Return [X, Y] of the center of cell containing provided text 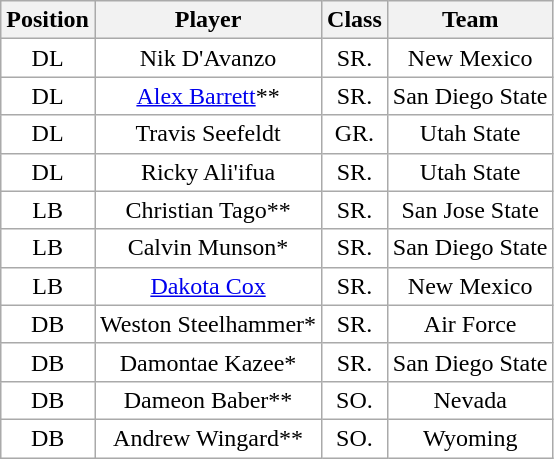
Dameon Baber** [208, 400]
Nik D'Avanzo [208, 58]
Damontae Kazee* [208, 362]
Wyoming [470, 438]
Air Force [470, 324]
San Jose State [470, 210]
Team [470, 20]
Andrew Wingard** [208, 438]
Weston Steelhammer* [208, 324]
Ricky Ali'ifua [208, 172]
Player [208, 20]
Christian Tago** [208, 210]
GR. [355, 134]
Calvin Munson* [208, 248]
Nevada [470, 400]
Class [355, 20]
Dakota Cox [208, 286]
Alex Barrett** [208, 96]
Position [48, 20]
Travis Seefeldt [208, 134]
